From the cell containing the given text, extract its center point as [X, Y] coordinate. 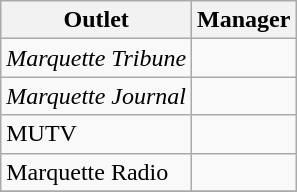
Marquette Radio [96, 172]
Outlet [96, 20]
Marquette Tribune [96, 58]
Marquette Journal [96, 96]
Manager [244, 20]
MUTV [96, 134]
